Search for the cell housing the specified text and yield its [x, y] center coordinate. 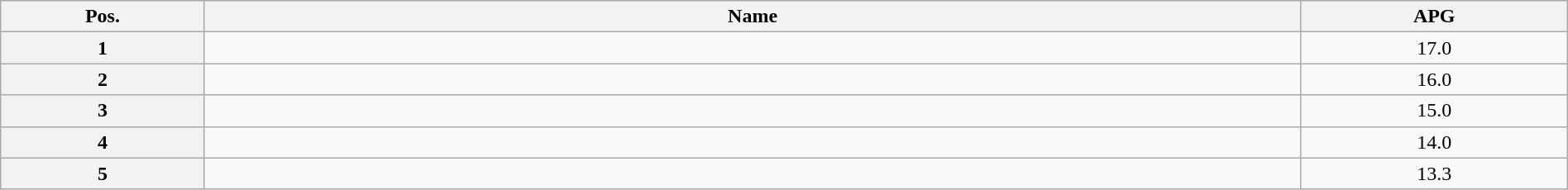
14.0 [1434, 142]
Name [753, 17]
Pos. [103, 17]
5 [103, 173]
17.0 [1434, 48]
3 [103, 111]
2 [103, 79]
13.3 [1434, 173]
APG [1434, 17]
1 [103, 48]
4 [103, 142]
16.0 [1434, 79]
15.0 [1434, 111]
